Scan for the cell matching the given text and deliver its [X, Y] coordinate at center. 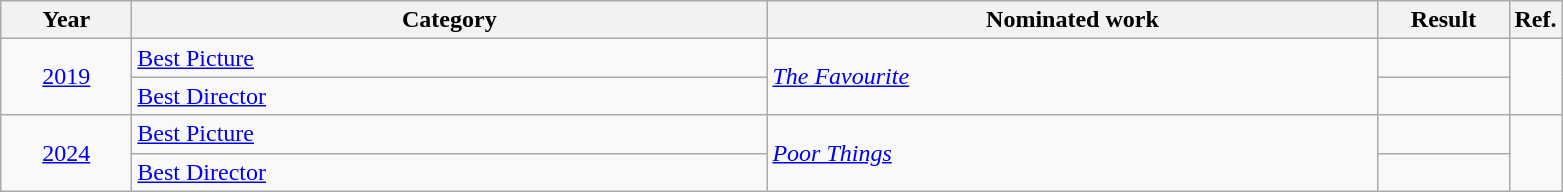
2019 [66, 77]
Poor Things [1072, 153]
Year [66, 20]
Result [1444, 20]
Nominated work [1072, 20]
Category [450, 20]
2024 [66, 153]
The Favourite [1072, 77]
Ref. [1536, 20]
